Scan for the cell matching the given text and deliver its (X, Y) coordinate at center. 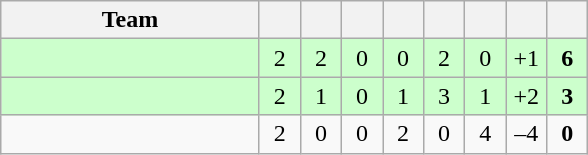
Team (130, 20)
+1 (526, 58)
6 (568, 58)
+2 (526, 96)
–4 (526, 134)
4 (486, 134)
